Provide the (x, y) coordinate of the cell's center where the given text is located.  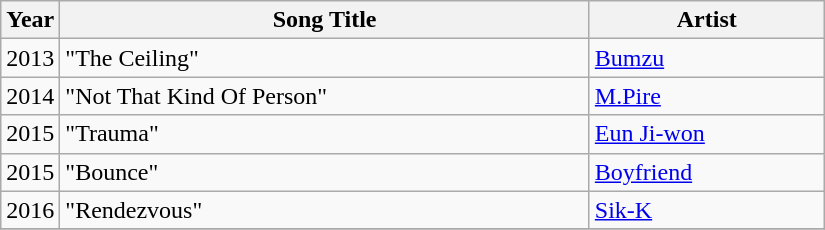
Year (30, 20)
"Bounce" (325, 172)
Eun Ji-won (706, 134)
Boyfriend (706, 172)
"Trauma" (325, 134)
Song Title (325, 20)
Artist (706, 20)
"Rendezvous" (325, 210)
Bumzu (706, 58)
Sik-K (706, 210)
2016 (30, 210)
2014 (30, 96)
"The Ceiling" (325, 58)
2013 (30, 58)
"Not That Kind Of Person" (325, 96)
M.Pire (706, 96)
